Pinpoint the cell where the given text exists, returning its (X, Y) midpoint coordinate. 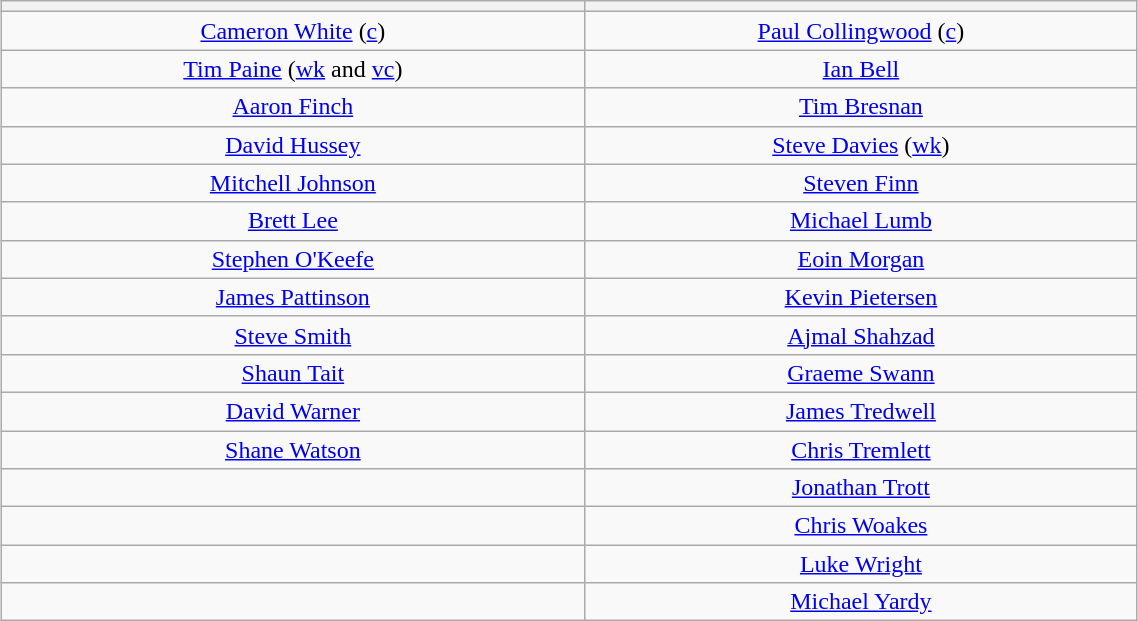
Tim Bresnan (861, 107)
James Tredwell (861, 411)
Brett Lee (293, 221)
Chris Woakes (861, 526)
Shaun Tait (293, 373)
Michael Lumb (861, 221)
James Pattinson (293, 297)
David Hussey (293, 145)
Paul Collingwood (c) (861, 31)
Graeme Swann (861, 373)
David Warner (293, 411)
Ian Bell (861, 69)
Eoin Morgan (861, 259)
Chris Tremlett (861, 449)
Cameron White (c) (293, 31)
Luke Wright (861, 564)
Aaron Finch (293, 107)
Tim Paine (wk and vc) (293, 69)
Stephen O'Keefe (293, 259)
Steve Smith (293, 335)
Shane Watson (293, 449)
Jonathan Trott (861, 488)
Michael Yardy (861, 602)
Kevin Pietersen (861, 297)
Ajmal Shahzad (861, 335)
Steve Davies (wk) (861, 145)
Mitchell Johnson (293, 183)
Steven Finn (861, 183)
